Identify which cell holds the provided text, then report its (x, y) central coordinate. 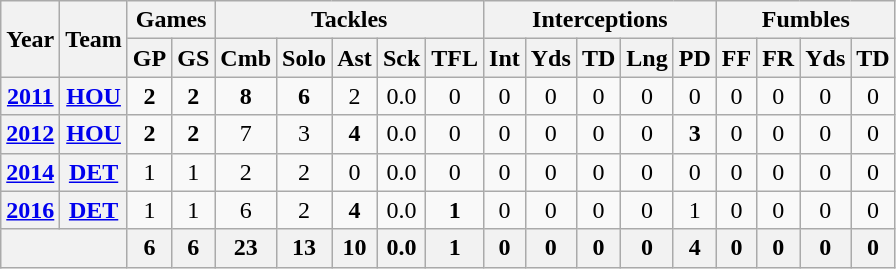
Year (30, 39)
Int (505, 58)
GS (194, 58)
Tackles (350, 20)
2011 (30, 96)
2014 (30, 172)
TFL (455, 58)
Solo (304, 58)
FR (778, 58)
2016 (30, 210)
10 (355, 248)
Ast (355, 58)
Fumbles (806, 20)
PD (694, 58)
13 (304, 248)
Cmb (246, 58)
7 (246, 134)
Team (94, 39)
8 (246, 96)
FF (736, 58)
Interceptions (600, 20)
GP (149, 58)
23 (246, 248)
Lng (647, 58)
Sck (401, 58)
Games (170, 20)
2012 (30, 134)
